Determine the [x, y] coordinate at the center of the cell enclosing the given text.  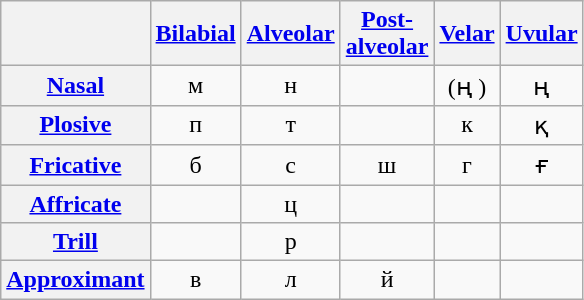
в [196, 280]
ң [542, 86]
Nasal [76, 86]
н [290, 86]
ш [387, 165]
қ [542, 125]
с [290, 165]
Alveolar [290, 34]
ғ [542, 165]
(ң ) [467, 86]
Trill [76, 242]
м [196, 86]
л [290, 280]
Affricate [76, 203]
Velar [467, 34]
г [467, 165]
т [290, 125]
Approximant [76, 280]
Post-alveolar [387, 34]
к [467, 125]
п [196, 125]
б [196, 165]
Fricative [76, 165]
й [387, 280]
р [290, 242]
Bilabial [196, 34]
Plosive [76, 125]
ц [290, 203]
Uvular [542, 34]
